Identify which cell holds the provided text, then report its [x, y] central coordinate. 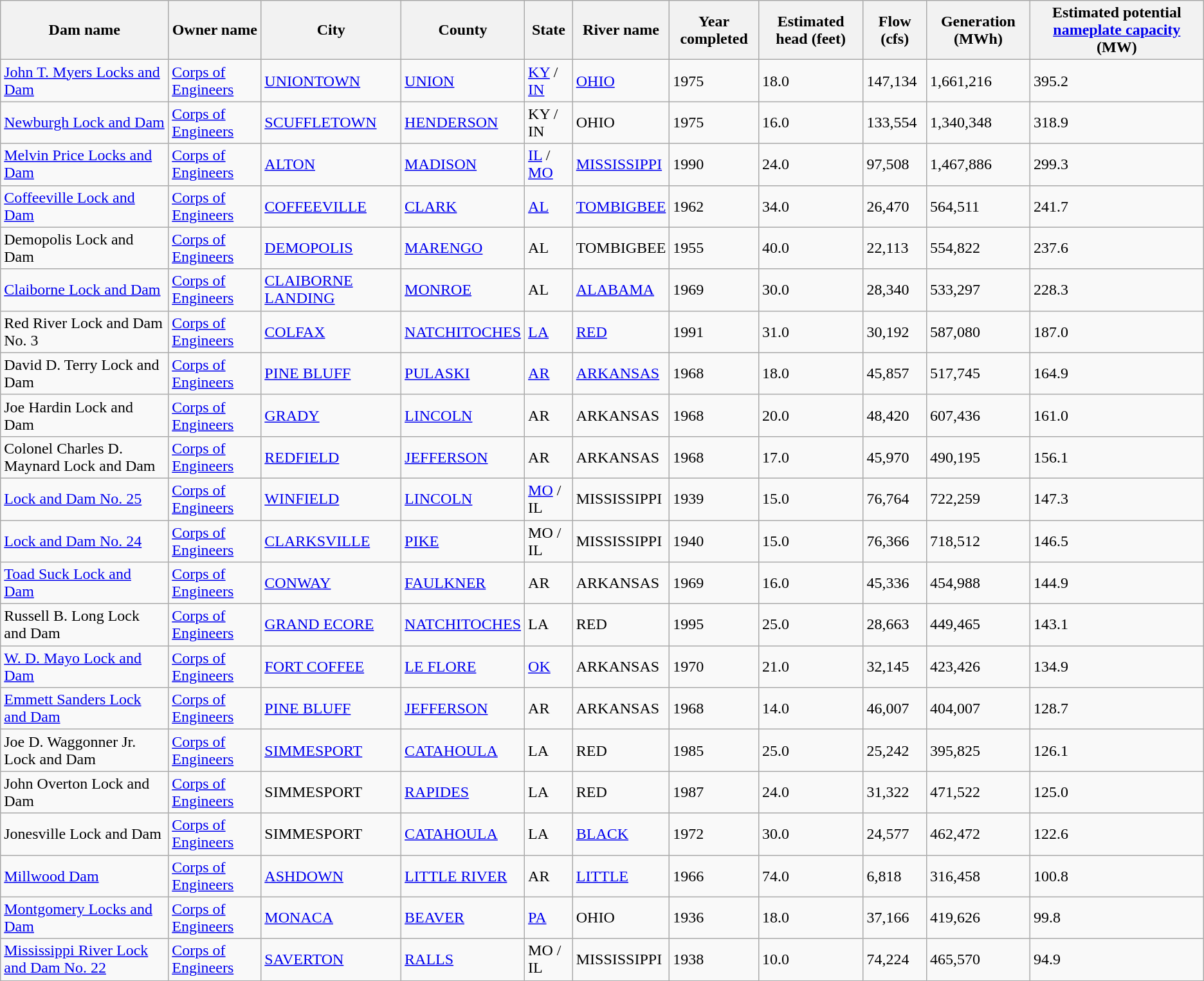
Estimated head (feet) [810, 30]
419,626 [978, 917]
FAULKNER [463, 583]
318.9 [1117, 122]
100.8 [1117, 876]
6,818 [895, 876]
45,857 [895, 373]
Generation (MWh) [978, 30]
Claiborne Lock and Dam [85, 289]
517,745 [978, 373]
Mississippi River Lock and Dam No. 22 [85, 960]
Jonesville Lock and Dam [85, 834]
1995 [714, 625]
MONROE [463, 289]
395.2 [1117, 81]
CLAIBORNE LANDING [331, 289]
147.3 [1117, 499]
21.0 [810, 666]
164.9 [1117, 373]
ALABAMA [621, 289]
SAVERTON [331, 960]
187.0 [1117, 332]
533,297 [978, 289]
17.0 [810, 457]
471,522 [978, 793]
UNIONTOWN [331, 81]
146.5 [1117, 540]
1991 [714, 332]
122.6 [1117, 834]
SCUFFLETOWN [331, 122]
449,465 [978, 625]
State [549, 30]
CONWAY [331, 583]
607,436 [978, 416]
John Overton Lock and Dam [85, 793]
LITTLE RIVER [463, 876]
465,570 [978, 960]
1,340,348 [978, 122]
1972 [714, 834]
156.1 [1117, 457]
HENDERSON [463, 122]
1990 [714, 165]
Joe Hardin Lock and Dam [85, 416]
147,134 [895, 81]
1985 [714, 750]
FORT COFFEE [331, 666]
RALLS [463, 960]
48,420 [895, 416]
1,467,886 [978, 165]
River name [621, 30]
Emmett Sanders Lock and Dam [85, 709]
Dam name [85, 30]
1966 [714, 876]
BEAVER [463, 917]
490,195 [978, 457]
ASHDOWN [331, 876]
34.0 [810, 206]
10.0 [810, 960]
30,192 [895, 332]
299.3 [1117, 165]
1955 [714, 248]
OK [549, 666]
554,822 [978, 248]
PULASKI [463, 373]
Russell B. Long Lock and Dam [85, 625]
74,224 [895, 960]
143.1 [1117, 625]
28,340 [895, 289]
722,259 [978, 499]
Year completed [714, 30]
REDFIELD [331, 457]
Melvin Price Locks and Dam [85, 165]
564,511 [978, 206]
1987 [714, 793]
Millwood Dam [85, 876]
126.1 [1117, 750]
99.8 [1117, 917]
133,554 [895, 122]
395,825 [978, 750]
David D. Terry Lock and Dam [85, 373]
Red River Lock and Dam No. 3 [85, 332]
LE FLORE [463, 666]
Lock and Dam No. 24 [85, 540]
W. D. Mayo Lock and Dam [85, 666]
32,145 [895, 666]
22,113 [895, 248]
DEMOPOLIS [331, 248]
423,426 [978, 666]
462,472 [978, 834]
26,470 [895, 206]
241.7 [1117, 206]
Lock and Dam No. 25 [85, 499]
COFFEEVILLE [331, 206]
20.0 [810, 416]
UNION [463, 81]
Joe D. Waggonner Jr. Lock and Dam [85, 750]
454,988 [978, 583]
46,007 [895, 709]
MARENGO [463, 248]
Coffeeville Lock and Dam [85, 206]
31.0 [810, 332]
John T. Myers Locks and Dam [85, 81]
718,512 [978, 540]
25,242 [895, 750]
1962 [714, 206]
76,764 [895, 499]
BLACK [621, 834]
40.0 [810, 248]
GRAND ECORE [331, 625]
237.6 [1117, 248]
County [463, 30]
97,508 [895, 165]
134.9 [1117, 666]
ALTON [331, 165]
45,336 [895, 583]
45,970 [895, 457]
MADISON [463, 165]
316,458 [978, 876]
CLARKSVILLE [331, 540]
WINFIELD [331, 499]
LITTLE [621, 876]
125.0 [1117, 793]
14.0 [810, 709]
228.3 [1117, 289]
PIKE [463, 540]
76,366 [895, 540]
37,166 [895, 917]
404,007 [978, 709]
1939 [714, 499]
Colonel Charles D. Maynard Lock and Dam [85, 457]
GRADY [331, 416]
1940 [714, 540]
1970 [714, 666]
PA [549, 917]
Newburgh Lock and Dam [85, 122]
31,322 [895, 793]
161.0 [1117, 416]
128.7 [1117, 709]
MONACA [331, 917]
Demopolis Lock and Dam [85, 248]
1,661,216 [978, 81]
24,577 [895, 834]
74.0 [810, 876]
City [331, 30]
28,663 [895, 625]
Estimated potential nameplate capacity (MW) [1117, 30]
1936 [714, 917]
94.9 [1117, 960]
587,080 [978, 332]
Montgomery Locks and Dam [85, 917]
1938 [714, 960]
COLFAX [331, 332]
144.9 [1117, 583]
CLARK [463, 206]
Toad Suck Lock and Dam [85, 583]
Flow (cfs) [895, 30]
RAPIDES [463, 793]
IL / MO [549, 165]
Owner name [215, 30]
